Determine the [X, Y] coordinate at the center of the cell enclosing the given text.  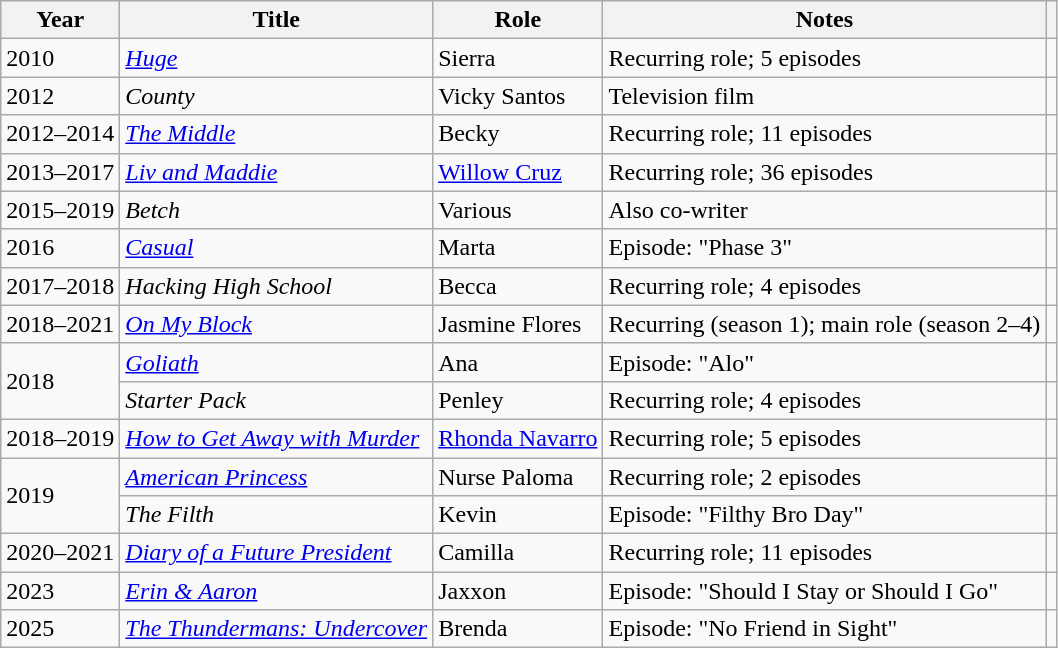
Various [518, 210]
Camilla [518, 553]
2012–2014 [60, 134]
2025 [60, 629]
Penley [518, 400]
Title [276, 20]
Brenda [518, 629]
Vicky Santos [518, 96]
Recurring role; 36 episodes [824, 172]
Episode: "No Friend in Sight" [824, 629]
Recurring (season 1); main role (season 2–4) [824, 324]
Rhonda Navarro [518, 438]
2013–2017 [60, 172]
County [276, 96]
Kevin [518, 515]
Jaxxon [518, 591]
2015–2019 [60, 210]
The Filth [276, 515]
2012 [60, 96]
The Thundermans: Undercover [276, 629]
Becky [518, 134]
Liv and Maddie [276, 172]
Also co-writer [824, 210]
Recurring role; 2 episodes [824, 477]
Willow Cruz [518, 172]
2018 [60, 381]
Casual [276, 248]
Becca [518, 286]
2010 [60, 58]
2019 [60, 496]
2018–2019 [60, 438]
2017–2018 [60, 286]
2020–2021 [60, 553]
Television film [824, 96]
Hacking High School [276, 286]
Notes [824, 20]
Episode: "Filthy Bro Day" [824, 515]
Episode: "Should I Stay or Should I Go" [824, 591]
Erin & Aaron [276, 591]
2023 [60, 591]
Year [60, 20]
Goliath [276, 362]
Sierra [518, 58]
American Princess [276, 477]
Huge [276, 58]
2016 [60, 248]
On My Block [276, 324]
Role [518, 20]
How to Get Away with Murder [276, 438]
Jasmine Flores [518, 324]
Ana [518, 362]
Betch [276, 210]
Starter Pack [276, 400]
Episode: "Alo" [824, 362]
Episode: "Phase 3" [824, 248]
Diary of a Future President [276, 553]
2018–2021 [60, 324]
Marta [518, 248]
The Middle [276, 134]
Nurse Paloma [518, 477]
